For the text-containing cell, return its midpoint in [X, Y] coordinate format. 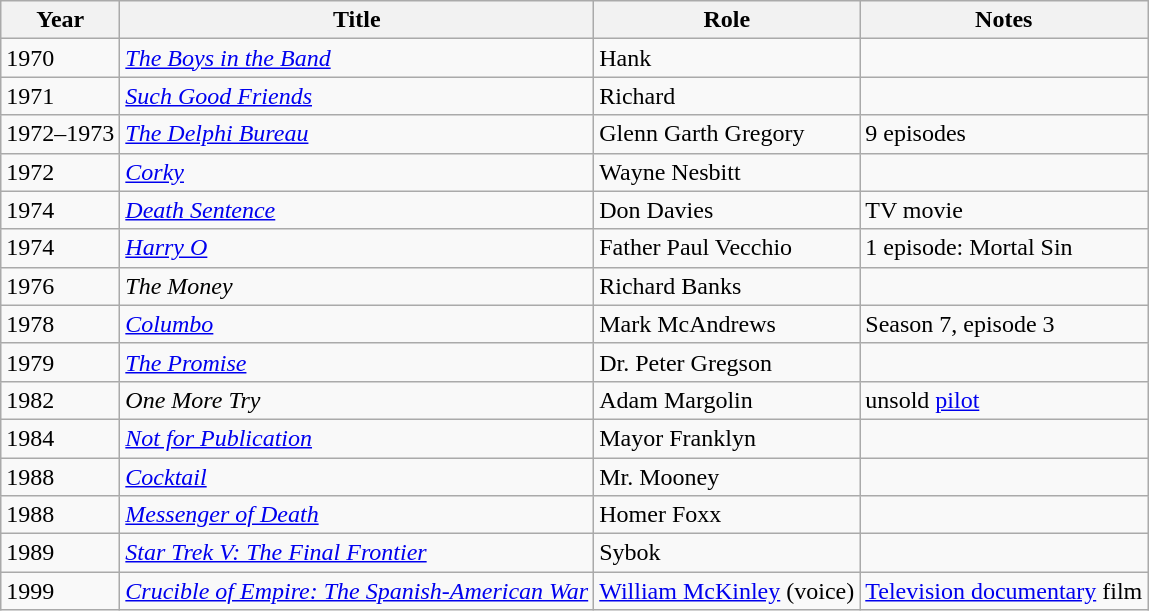
Season 7, episode 3 [1004, 324]
1 episode: Mortal Sin [1004, 248]
Cocktail [357, 477]
Crucible of Empire: The Spanish-American War [357, 591]
Wayne Nesbitt [727, 172]
The Boys in the Band [357, 58]
Don Davies [727, 210]
Richard Banks [727, 286]
1982 [60, 400]
Death Sentence [357, 210]
Notes [1004, 20]
Father Paul Vecchio [727, 248]
1972 [60, 172]
William McKinley (voice) [727, 591]
Mark McAndrews [727, 324]
Homer Foxx [727, 515]
1979 [60, 362]
Mayor Franklyn [727, 438]
The Delphi Bureau [357, 134]
1971 [60, 96]
Adam Margolin [727, 400]
Corky [357, 172]
1976 [60, 286]
Harry O [357, 248]
Mr. Mooney [727, 477]
Title [357, 20]
9 episodes [1004, 134]
Columbo [357, 324]
1978 [60, 324]
1989 [60, 553]
Year [60, 20]
Television documentary film [1004, 591]
Dr. Peter Gregson [727, 362]
The Promise [357, 362]
TV movie [1004, 210]
The Money [357, 286]
unsold pilot [1004, 400]
Sybok [727, 553]
One More Try [357, 400]
Richard [727, 96]
Hank [727, 58]
Star Trek V: The Final Frontier [357, 553]
Messenger of Death [357, 515]
Glenn Garth Gregory [727, 134]
Such Good Friends [357, 96]
1972–1973 [60, 134]
Not for Publication [357, 438]
Role [727, 20]
1984 [60, 438]
1970 [60, 58]
1999 [60, 591]
